For the text-containing cell, return its midpoint in [X, Y] coordinate format. 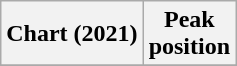
Peakposition [189, 34]
Chart (2021) [72, 34]
